For the text-containing cell, return its midpoint in [x, y] coordinate format. 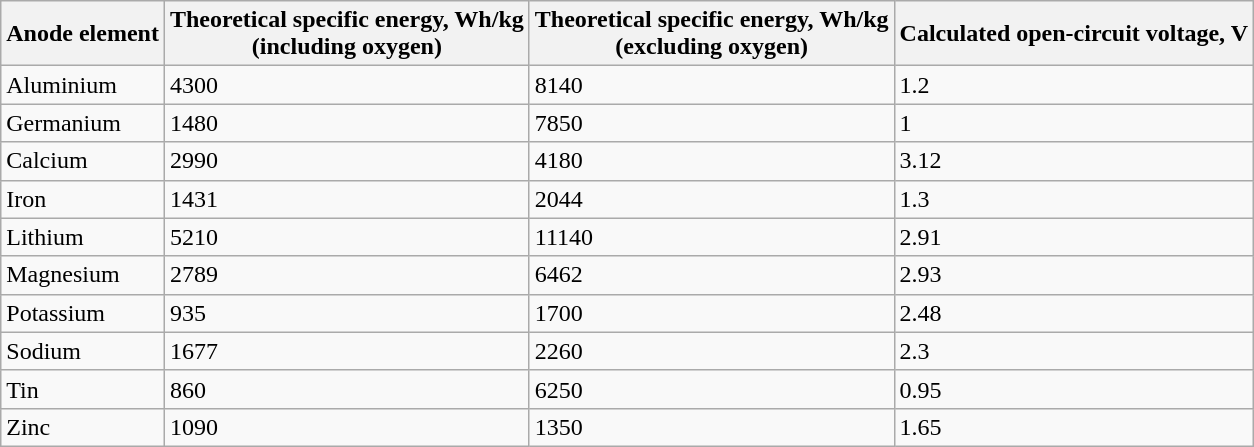
Theoretical specific energy, Wh/kg(excluding oxygen) [712, 34]
1 [1074, 123]
935 [346, 313]
Theoretical specific energy, Wh/kg(including oxygen) [346, 34]
Iron [83, 199]
Calculated open-circuit voltage, V [1074, 34]
860 [346, 389]
1431 [346, 199]
7850 [712, 123]
1480 [346, 123]
4180 [712, 161]
Anode element [83, 34]
1.3 [1074, 199]
Calcium [83, 161]
Germanium [83, 123]
Tin [83, 389]
Sodium [83, 351]
1350 [712, 427]
2044 [712, 199]
4300 [346, 85]
Lithium [83, 237]
Potassium [83, 313]
5210 [346, 237]
2.3 [1074, 351]
1.2 [1074, 85]
3.12 [1074, 161]
2990 [346, 161]
Zinc [83, 427]
6250 [712, 389]
1700 [712, 313]
2.91 [1074, 237]
Magnesium [83, 275]
2789 [346, 275]
1.65 [1074, 427]
2.48 [1074, 313]
2.93 [1074, 275]
Aluminium [83, 85]
1677 [346, 351]
11140 [712, 237]
0.95 [1074, 389]
8140 [712, 85]
2260 [712, 351]
6462 [712, 275]
1090 [346, 427]
